Return [x, y] of the center of cell containing provided text 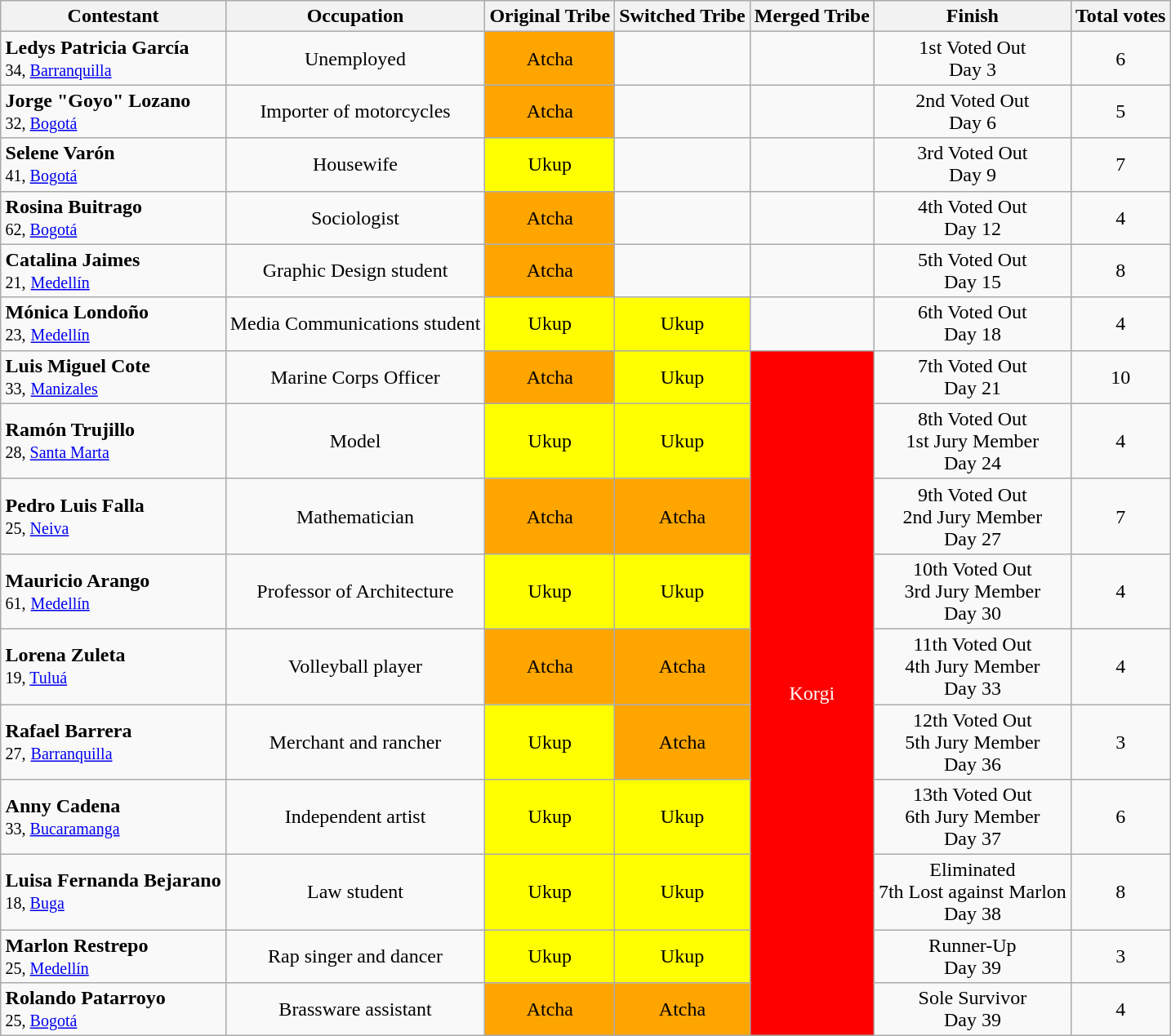
Total votes [1120, 16]
9th Voted Out 2nd Jury MemberDay 27 [972, 516]
Eliminated7th Lost against MarlonDay 38 [972, 892]
Catalina Jaimes21, Medellín [113, 271]
4th Voted Out Day 12 [972, 217]
11th Voted Out 4th Jury MemberDay 33 [972, 666]
6th Voted Out Day 18 [972, 323]
Law student [355, 892]
Importer of motorcycles [355, 111]
Sociologist [355, 217]
Runner-UpDay 39 [972, 957]
Independent artist [355, 817]
Occupation [355, 16]
Unemployed [355, 59]
Merchant and rancher [355, 741]
Rolando Patarroyo25, Bogotá [113, 1009]
12th Voted Out 5th Jury MemberDay 36 [972, 741]
Marlon Restrepo25, Medellín [113, 957]
7th Voted Out Day 21 [972, 377]
1st Voted Out Day 3 [972, 59]
Luis Miguel Cote33, Manizales [113, 377]
Selene Varón41, Bogotá [113, 165]
Switched Tribe [683, 16]
Rosina Buitrago62, Bogotá [113, 217]
Ramón Trujillo28, Santa Marta [113, 441]
Professor of Architecture [355, 591]
Sole SurvivorDay 39 [972, 1009]
Anny Cadena33, Bucaramanga [113, 817]
Finish [972, 16]
Volleyball player [355, 666]
5th Voted Out Day 15 [972, 271]
Korgi [812, 693]
Rafael Barrera27, Barranquilla [113, 741]
Media Communications student [355, 323]
Pedro Luis Falla25, Neiva [113, 516]
2nd Voted Out Day 6 [972, 111]
Original Tribe [550, 16]
Merged Tribe [812, 16]
8th Voted Out 1st Jury MemberDay 24 [972, 441]
Luisa Fernanda Bejarano18, Buga [113, 892]
Ledys Patricia García34, Barranquilla [113, 59]
10 [1120, 377]
Marine Corps Officer [355, 377]
Housewife [355, 165]
Rap singer and dancer [355, 957]
Brassware assistant [355, 1009]
Model [355, 441]
Jorge "Goyo" Lozano32, Bogotá [113, 111]
Lorena Zuleta19, Tuluá [113, 666]
Graphic Design student [355, 271]
13th Voted Out6th Jury MemberDay 37 [972, 817]
5 [1120, 111]
Mathematician [355, 516]
Mauricio Arango61, Medellín [113, 591]
Contestant [113, 16]
3rd Voted Out Day 9 [972, 165]
10th Voted Out 3rd Jury MemberDay 30 [972, 591]
Mónica Londoño23, Medellín [113, 323]
